Provide the [x, y] coordinate of the cell's center where the given text is located.  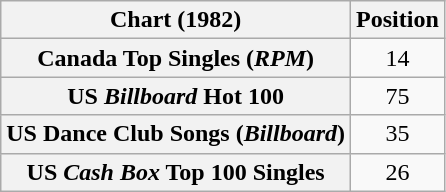
Position [398, 20]
US Cash Box Top 100 Singles [176, 172]
Canada Top Singles (RPM) [176, 58]
26 [398, 172]
US Dance Club Songs (Billboard) [176, 134]
35 [398, 134]
US Billboard Hot 100 [176, 96]
Chart (1982) [176, 20]
14 [398, 58]
75 [398, 96]
